Locate the cell with the specified text and output its (X, Y) center coordinate. 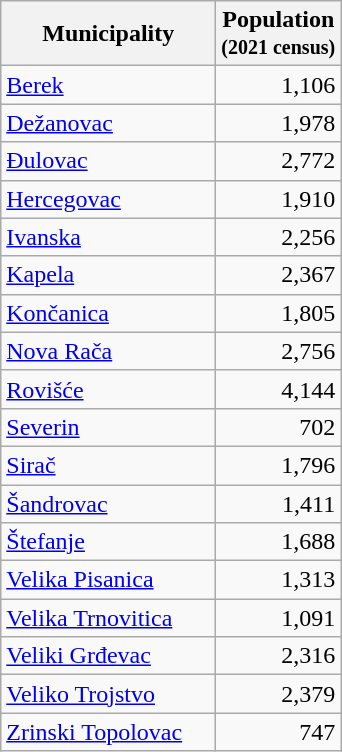
2,256 (278, 237)
1,313 (278, 580)
1,411 (278, 503)
Dežanovac (108, 123)
Berek (108, 85)
Veliko Trojstvo (108, 694)
1,796 (278, 465)
Municipality (108, 34)
2,367 (278, 275)
1,688 (278, 542)
Šandrovac (108, 503)
Štefanje (108, 542)
1,910 (278, 199)
4,144 (278, 389)
2,772 (278, 161)
Hercegovac (108, 199)
Ivanska (108, 237)
Đulovac (108, 161)
1,091 (278, 618)
2,316 (278, 656)
Veliki Grđevac (108, 656)
Nova Rača (108, 351)
1,978 (278, 123)
Population(2021 census) (278, 34)
702 (278, 427)
1,106 (278, 85)
Kapela (108, 275)
Velika Pisanica (108, 580)
2,379 (278, 694)
Severin (108, 427)
1,805 (278, 313)
747 (278, 732)
Rovišće (108, 389)
Velika Trnovitica (108, 618)
Zrinski Topolovac (108, 732)
Končanica (108, 313)
Sirač (108, 465)
2,756 (278, 351)
